For the text-containing cell, return its midpoint in (x, y) coordinate format. 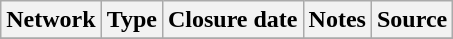
Source (412, 20)
Closure date (232, 20)
Type (132, 20)
Network (51, 20)
Notes (337, 20)
